Return the (X, Y) coordinate for the center point of the cell that contains the specified text.  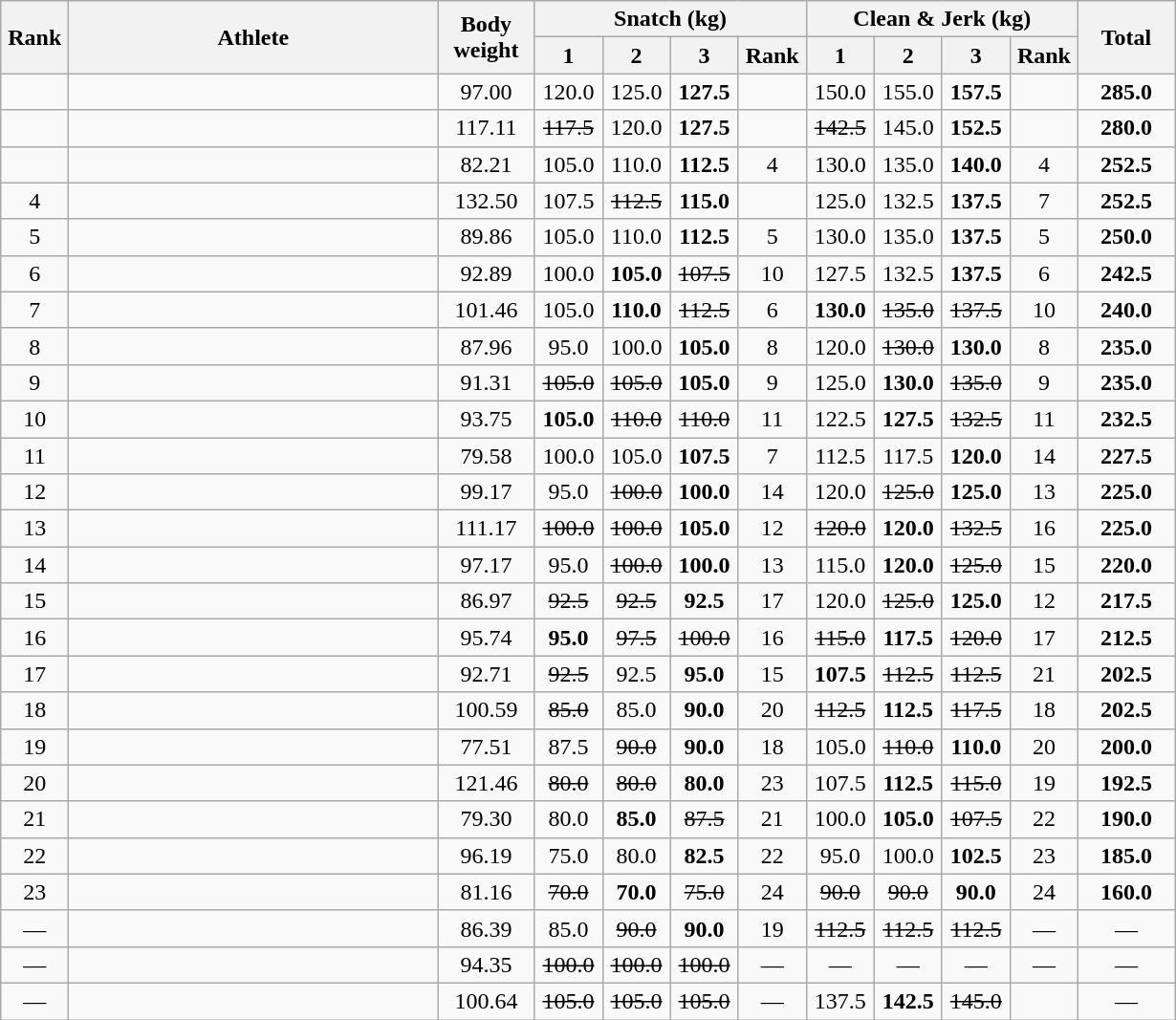
94.35 (486, 965)
Body weight (486, 37)
227.5 (1126, 456)
92.89 (486, 273)
121.46 (486, 783)
Snatch (kg) (670, 19)
155.0 (908, 92)
99.17 (486, 492)
150.0 (839, 92)
Clean & Jerk (kg) (942, 19)
97.5 (637, 638)
132.50 (486, 201)
93.75 (486, 419)
280.0 (1126, 128)
200.0 (1126, 747)
160.0 (1126, 892)
86.97 (486, 601)
220.0 (1126, 565)
232.5 (1126, 419)
97.00 (486, 92)
185.0 (1126, 856)
117.11 (486, 128)
79.58 (486, 456)
100.59 (486, 710)
250.0 (1126, 237)
100.64 (486, 1001)
157.5 (975, 92)
79.30 (486, 819)
122.5 (839, 419)
77.51 (486, 747)
240.0 (1126, 310)
102.5 (975, 856)
81.16 (486, 892)
Total (1126, 37)
96.19 (486, 856)
92.71 (486, 674)
242.5 (1126, 273)
217.5 (1126, 601)
87.96 (486, 346)
91.31 (486, 382)
140.0 (975, 164)
82.5 (704, 856)
190.0 (1126, 819)
89.86 (486, 237)
101.46 (486, 310)
95.74 (486, 638)
97.17 (486, 565)
212.5 (1126, 638)
Athlete (253, 37)
192.5 (1126, 783)
86.39 (486, 928)
111.17 (486, 529)
82.21 (486, 164)
152.5 (975, 128)
285.0 (1126, 92)
